From the cell containing the given text, extract its center point as [X, Y] coordinate. 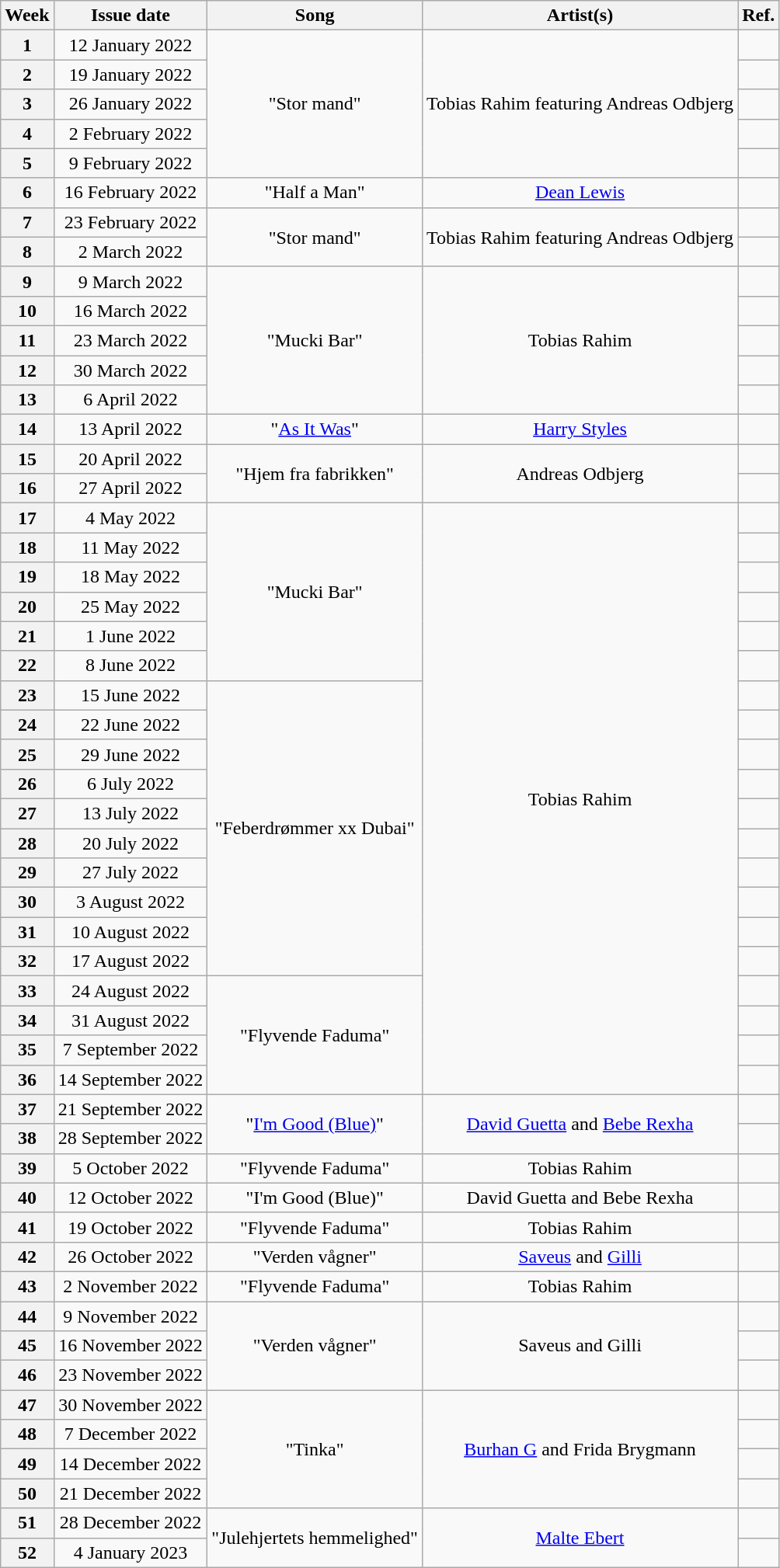
7 December 2022 [131, 1434]
15 [27, 459]
7 [27, 222]
13 [27, 400]
19 October 2022 [131, 1227]
10 August 2022 [131, 932]
34 [27, 1020]
30 [27, 902]
16 February 2022 [131, 193]
2 February 2022 [131, 134]
"Tinka" [315, 1449]
28 September 2022 [131, 1139]
45 [27, 1346]
Malte Ebert [580, 1538]
33 [27, 991]
Artist(s) [580, 16]
8 [27, 252]
11 May 2022 [131, 548]
Song [315, 16]
Week [27, 16]
"Hjem fra fabrikken" [315, 474]
5 [27, 163]
5 October 2022 [131, 1168]
40 [27, 1198]
29 June 2022 [131, 754]
31 [27, 932]
16 March 2022 [131, 311]
48 [27, 1434]
13 July 2022 [131, 813]
6 July 2022 [131, 784]
9 February 2022 [131, 163]
18 May 2022 [131, 577]
1 June 2022 [131, 636]
46 [27, 1375]
2 November 2022 [131, 1286]
43 [27, 1286]
9 November 2022 [131, 1316]
24 August 2022 [131, 991]
13 April 2022 [131, 429]
27 July 2022 [131, 873]
3 August 2022 [131, 902]
14 September 2022 [131, 1080]
21 September 2022 [131, 1109]
23 [27, 695]
26 January 2022 [131, 104]
29 [27, 873]
9 [27, 281]
12 January 2022 [131, 45]
Harry Styles [580, 429]
16 [27, 488]
12 [27, 370]
4 May 2022 [131, 518]
23 March 2022 [131, 340]
26 [27, 784]
Ref. [758, 16]
20 July 2022 [131, 843]
50 [27, 1493]
6 April 2022 [131, 400]
28 [27, 843]
7 September 2022 [131, 1050]
49 [27, 1464]
Dean Lewis [580, 193]
17 [27, 518]
30 November 2022 [131, 1405]
51 [27, 1523]
25 [27, 754]
27 April 2022 [131, 488]
31 August 2022 [131, 1020]
12 October 2022 [131, 1198]
22 [27, 666]
9 March 2022 [131, 281]
44 [27, 1316]
19 [27, 577]
24 [27, 725]
15 June 2022 [131, 695]
32 [27, 961]
41 [27, 1227]
20 [27, 607]
19 January 2022 [131, 75]
18 [27, 548]
21 December 2022 [131, 1493]
37 [27, 1109]
6 [27, 193]
4 January 2023 [131, 1552]
14 [27, 429]
47 [27, 1405]
Andreas Odbjerg [580, 474]
"As It Was" [315, 429]
"Feberdrømmer xx Dubai" [315, 828]
Burhan G and Frida Brygmann [580, 1449]
10 [27, 311]
2 March 2022 [131, 252]
38 [27, 1139]
42 [27, 1257]
11 [27, 340]
30 March 2022 [131, 370]
14 December 2022 [131, 1464]
3 [27, 104]
16 November 2022 [131, 1346]
39 [27, 1168]
17 August 2022 [131, 961]
"Half a Man" [315, 193]
23 February 2022 [131, 222]
35 [27, 1050]
36 [27, 1080]
8 June 2022 [131, 666]
1 [27, 45]
26 October 2022 [131, 1257]
52 [27, 1552]
4 [27, 134]
25 May 2022 [131, 607]
"Julehjertets hemmelighed" [315, 1538]
21 [27, 636]
20 April 2022 [131, 459]
2 [27, 75]
27 [27, 813]
Issue date [131, 16]
22 June 2022 [131, 725]
28 December 2022 [131, 1523]
23 November 2022 [131, 1375]
